Search for the cell housing the specified text and yield its (x, y) center coordinate. 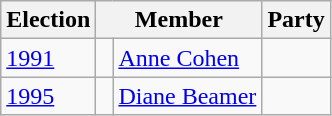
Anne Cohen (188, 58)
1991 (48, 58)
1995 (48, 96)
Election (48, 20)
Party (296, 20)
Diane Beamer (188, 96)
Member (179, 20)
